Scan for the cell matching the given text and deliver its (X, Y) coordinate at center. 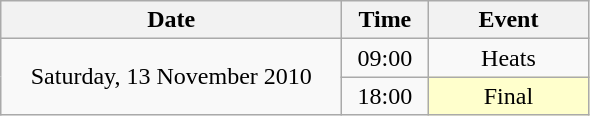
Saturday, 13 November 2010 (172, 77)
Final (508, 96)
Heats (508, 58)
Time (385, 20)
09:00 (385, 58)
Date (172, 20)
Event (508, 20)
18:00 (385, 96)
